Output the (x, y) coordinate of the center of the cell containing the given text.  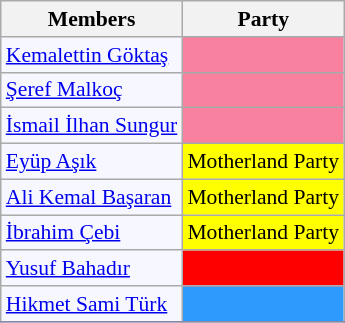
İsmail İlhan Sungur (92, 126)
Ali Kemal Başaran (92, 197)
Party (263, 19)
Members (92, 19)
Eyüp Aşık (92, 162)
İbrahim Çebi (92, 233)
Hikmet Sami Türk (92, 304)
Şeref Malkoç (92, 90)
Yusuf Bahadır (92, 269)
Kemalettin Göktaş (92, 55)
